Locate the cell with the specified text and output its [x, y] center coordinate. 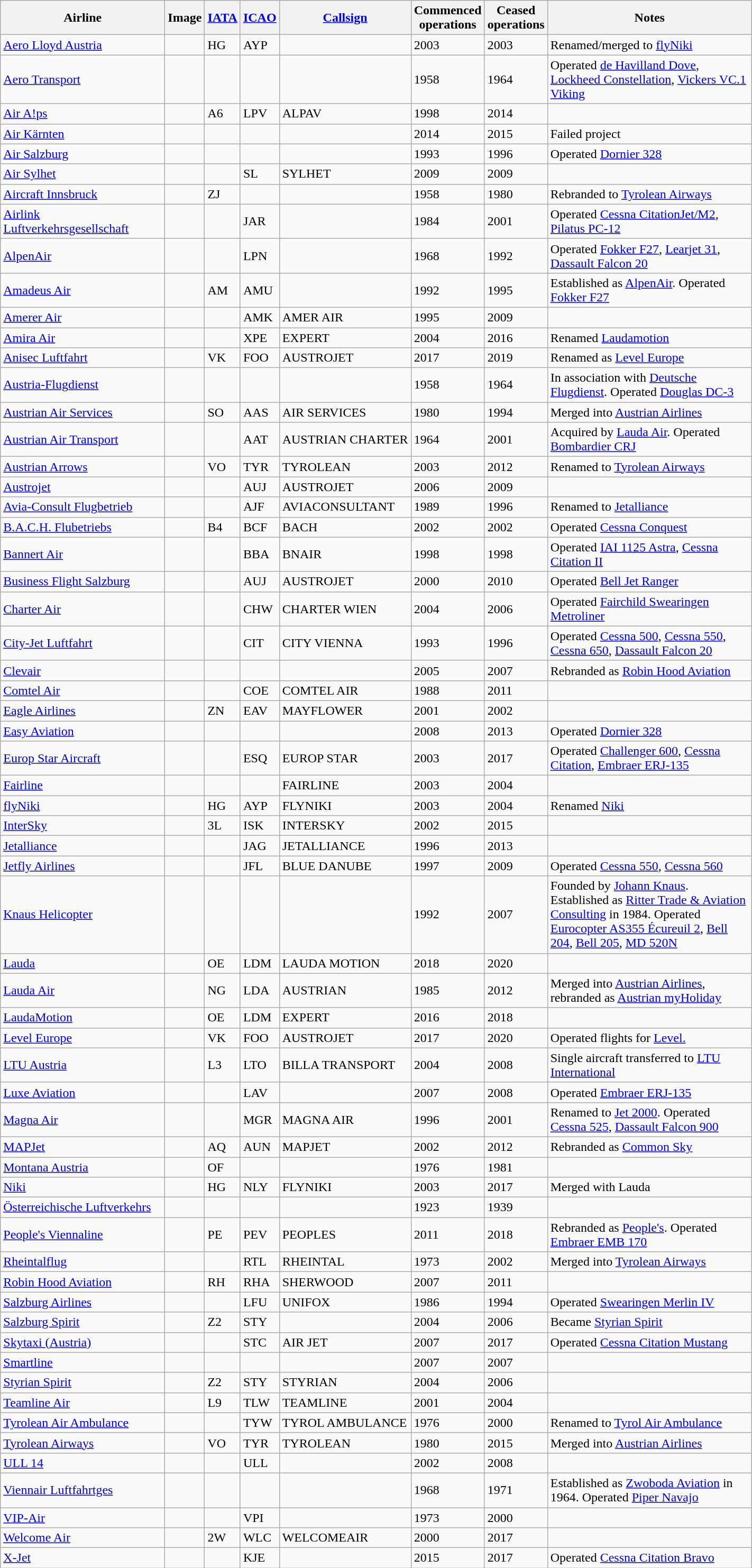
JETALLIANCE [345, 846]
Established as Zwoboda Aviation in 1964. Operated Piper Navajo [649, 1490]
Salzburg Spirit [82, 1322]
LPV [260, 114]
L3 [223, 1065]
Salzburg Airlines [82, 1302]
Operated Cessna CitationJet/M2, Pilatus PC-12 [649, 221]
L9 [223, 1403]
COE [260, 690]
Fairline [82, 786]
Robin Hood Aviation [82, 1282]
RTL [260, 1262]
1997 [447, 866]
Image [185, 18]
A6 [223, 114]
1988 [447, 690]
BCF [260, 527]
STC [260, 1342]
Tyrolean Airways [82, 1443]
XPE [260, 338]
B4 [223, 527]
WLC [260, 1538]
MGR [260, 1120]
2019 [516, 358]
AM [223, 290]
Jetalliance [82, 846]
Amerer Air [82, 317]
MAYFLOWER [345, 711]
ICAO [260, 18]
Operated Swearingen Merlin IV [649, 1302]
Bannert Air [82, 554]
Austria-Flugdienst [82, 385]
Business Flight Salzburg [82, 582]
RHA [260, 1282]
Rebranded to Tyrolean Airways [649, 194]
Eagle Airlines [82, 711]
Rebranded as Common Sky [649, 1147]
Lauda Air [82, 991]
Renamed to Jet 2000. Operated Cessna 525, Dassault Falcon 900 [649, 1120]
Clevair [82, 670]
LPN [260, 256]
AUN [260, 1147]
Air Sylhet [82, 174]
People's Viennaline [82, 1235]
Commencedoperations [447, 18]
Merged into Austrian Airlines, rebranded as Austrian myHoliday [649, 991]
Merged into Tyrolean Airways [649, 1262]
TYW [260, 1423]
Operated Cessna 500, Cessna 550, Cessna 650, Dassault Falcon 20 [649, 643]
LTU Austria [82, 1065]
Became Styrian Spirit [649, 1322]
Operated Cessna Conquest [649, 527]
Jetfly Airlines [82, 866]
AIR SERVICES [345, 412]
MAGNA AIR [345, 1120]
Operated IAI 1125 Astra, Cessna Citation II [649, 554]
SO [223, 412]
LFU [260, 1302]
KJE [260, 1558]
Teamline Air [82, 1403]
MAPJet [82, 1147]
CITY VIENNA [345, 643]
AMK [260, 317]
Anisec Luftfahrt [82, 358]
Operated Cessna Citation Mustang [649, 1342]
Styrian Spirit [82, 1382]
COMTEL AIR [345, 690]
RH [223, 1282]
AQ [223, 1147]
AAS [260, 412]
1923 [447, 1207]
BACH [345, 527]
1986 [447, 1302]
AUSTRIAN CHARTER [345, 440]
1981 [516, 1167]
ALPAV [345, 114]
Level Europe [82, 1038]
EAV [260, 711]
VIP-Air [82, 1518]
LAV [260, 1092]
BLUE DANUBE [345, 866]
Operated Bell Jet Ranger [649, 582]
Airline [82, 18]
JAG [260, 846]
OF [223, 1167]
Renamed to Jetalliance [649, 507]
LTO [260, 1065]
Operated Cessna 550, Cessna 560 [649, 866]
Skytaxi (Austria) [82, 1342]
AUSTRIAN [345, 991]
Founded by Johann Knaus. Established as Ritter Trade & Aviation Consulting in 1984. Operated Eurocopter AS355 Écureuil 2, Bell 204, Bell 205, MD 520N [649, 915]
UNIFOX [345, 1302]
LAUDA MOTION [345, 963]
TLW [260, 1403]
VPI [260, 1518]
Luxe Aviation [82, 1092]
CHW [260, 609]
Operated Embraer ERJ-135 [649, 1092]
PEOPLES [345, 1235]
In association with Deutsche Flugdienst. Operated Douglas DC-3 [649, 385]
Lauda [82, 963]
Renamed Laudamotion [649, 338]
Air Salzburg [82, 154]
Ceasedoperations [516, 18]
BNAIR [345, 554]
STYRIAN [345, 1382]
Renamed to Tyrolean Airways [649, 467]
Amira Air [82, 338]
Operated Fokker F27, Learjet 31, Dassault Falcon 20 [649, 256]
Airlink Luftverkehrsgesellschaft [82, 221]
ZJ [223, 194]
Montana Austria [82, 1167]
JFL [260, 866]
Aero Transport [82, 79]
PE [223, 1235]
InterSky [82, 826]
Operated Challenger 600, Cessna Citation, Embraer ERJ-135 [649, 758]
Renamed to Tyrol Air Ambulance [649, 1423]
SYLHET [345, 174]
CIT [260, 643]
AlpenAir [82, 256]
FAIRLINE [345, 786]
SHERWOOD [345, 1282]
Magna Air [82, 1120]
City-Jet Luftfahrt [82, 643]
1984 [447, 221]
Niki [82, 1187]
Operated Fairchild Swearingen Metroliner [649, 609]
Viennair Luftfahrtges [82, 1490]
ISK [260, 826]
Charter Air [82, 609]
TYROL AMBULANCE [345, 1423]
Failed project [649, 134]
WELCOMEAIR [345, 1538]
Smartline [82, 1362]
Austrojet [82, 487]
Single aircraft transferred to LTU International [649, 1065]
1985 [447, 991]
CHARTER WIEN [345, 609]
Avia-Consult Flugbetrieb [82, 507]
Comtel Air [82, 690]
AIR JET [345, 1342]
2010 [516, 582]
ESQ [260, 758]
Tyrolean Air Ambulance [82, 1423]
flyNiki [82, 806]
1989 [447, 507]
Callsign [345, 18]
B.A.C.H. Flubetriebs [82, 527]
Operated de Havilland Dove, Lockheed Constellation, Vickers VC.1 Viking [649, 79]
INTERSKY [345, 826]
Established as AlpenAir. Operated Fokker F27 [649, 290]
Renamed as Level Europe [649, 358]
Acquired by Lauda Air. Operated Bombardier CRJ [649, 440]
LDA [260, 991]
1939 [516, 1207]
AJF [260, 507]
Merged with Lauda [649, 1187]
AVIACONSULTANT [345, 507]
Austrian Air Transport [82, 440]
AMU [260, 290]
Rebranded as Robin Hood Aviation [649, 670]
TEAMLINE [345, 1403]
1971 [516, 1490]
SL [260, 174]
EUROP STAR [345, 758]
2W [223, 1538]
Renamed Niki [649, 806]
NG [223, 991]
X-Jet [82, 1558]
Aero Lloyd Austria [82, 45]
AMER AIR [345, 317]
NLY [260, 1187]
RHEINTAL [345, 1262]
Operated flights for Level. [649, 1038]
Austrian Air Services [82, 412]
BBA [260, 554]
ULL 14 [82, 1463]
Air A!ps [82, 114]
2005 [447, 670]
IATA [223, 18]
JAR [260, 221]
LaudaMotion [82, 1018]
Air Kärnten [82, 134]
Operated Cessna Citation Bravo [649, 1558]
PEV [260, 1235]
Amadeus Air [82, 290]
Rebranded as People's. Operated Embraer EMB 170 [649, 1235]
Notes [649, 18]
Aircraft Innsbruck [82, 194]
Easy Aviation [82, 731]
Österreichische Luftverkehrs [82, 1207]
AAT [260, 440]
Welcome Air [82, 1538]
Knaus Helicopter [82, 915]
MAPJET [345, 1147]
Renamed/merged to flyNiki [649, 45]
BILLA TRANSPORT [345, 1065]
Austrian Arrows [82, 467]
ULL [260, 1463]
Rheintalflug [82, 1262]
Europ Star Aircraft [82, 758]
3L [223, 826]
ZN [223, 711]
